Capture the cell that displays the provided text and extract its (X, Y) central coordinate. 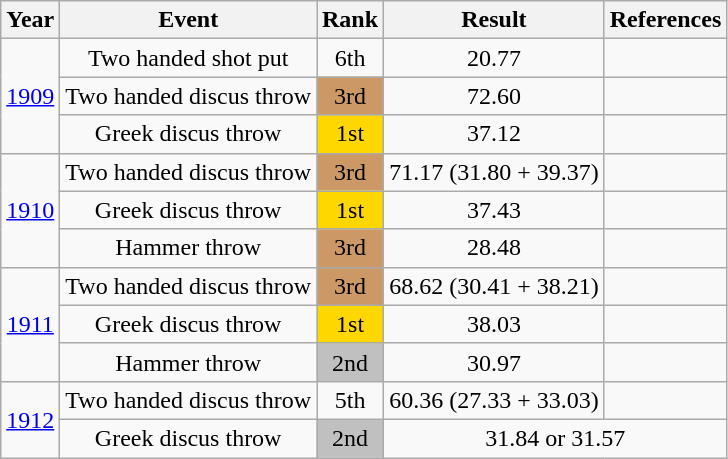
1912 (30, 419)
1911 (30, 324)
Two handed shot put (188, 58)
1910 (30, 210)
References (666, 20)
37.43 (494, 210)
68.62 (30.41 + 38.21) (494, 286)
60.36 (27.33 + 33.03) (494, 400)
Rank (350, 20)
5th (350, 400)
Result (494, 20)
1909 (30, 96)
38.03 (494, 324)
71.17 (31.80 + 39.37) (494, 172)
Year (30, 20)
Event (188, 20)
31.84 or 31.57 (556, 438)
72.60 (494, 96)
20.77 (494, 58)
30.97 (494, 362)
28.48 (494, 248)
37.12 (494, 134)
6th (350, 58)
